Capture the cell that displays the provided text and extract its [X, Y] central coordinate. 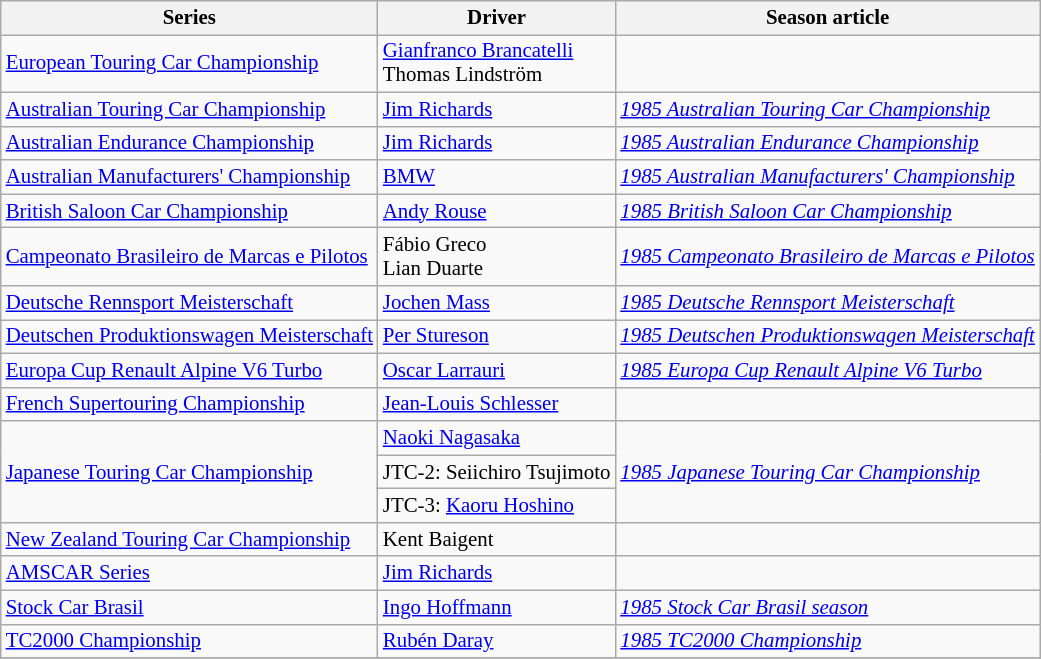
Andy Rouse [496, 211]
Campeonato Brasileiro de Marcas e Pilotos [190, 257]
JTC-2: Seiichiro Tsujimoto [496, 472]
Kent Baigent [496, 539]
Jean-Louis Schlesser [496, 404]
Australian Touring Car Championship [190, 109]
Deutsche Rennsport Meisterschaft [190, 303]
Rubén Daray [496, 641]
1985 Australian Endurance Championship [827, 143]
1985 TC2000 Championship [827, 641]
Japanese Touring Car Championship [190, 472]
AMSCAR Series [190, 573]
British Saloon Car Championship [190, 211]
Oscar Larrauri [496, 370]
Ingo Hoffmann [496, 607]
1985 Stock Car Brasil season [827, 607]
Season article [827, 18]
1985 Deutsche Rennsport Meisterschaft [827, 303]
Naoki Nagasaka [496, 438]
European Touring Car Championship [190, 63]
Stock Car Brasil [190, 607]
1985 Europa Cup Renault Alpine V6 Turbo [827, 370]
New Zealand Touring Car Championship [190, 539]
TC2000 Championship [190, 641]
1985 Australian Touring Car Championship [827, 109]
Europa Cup Renault Alpine V6 Turbo [190, 370]
Driver [496, 18]
Jochen Mass [496, 303]
JTC-3: Kaoru Hoshino [496, 506]
BMW [496, 177]
1985 Campeonato Brasileiro de Marcas e Pilotos [827, 257]
1985 Australian Manufacturers' Championship [827, 177]
1985 British Saloon Car Championship [827, 211]
1985 Japanese Touring Car Championship [827, 472]
Gianfranco Brancatelli Thomas Lindström [496, 63]
Australian Manufacturers' Championship [190, 177]
Per Stureson [496, 336]
French Supertouring Championship [190, 404]
Deutschen Produktionswagen Meisterschaft [190, 336]
Series [190, 18]
Australian Endurance Championship [190, 143]
1985 Deutschen Produktionswagen Meisterschaft [827, 336]
Fábio Greco Lian Duarte [496, 257]
